Identify which cell holds the provided text, then report its [X, Y] central coordinate. 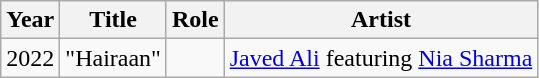
2022 [30, 58]
Role [195, 20]
Year [30, 20]
Javed Ali featuring Nia Sharma [381, 58]
Title [114, 20]
Artist [381, 20]
"Hairaan" [114, 58]
